From the cell containing the given text, extract its center point as (X, Y) coordinate. 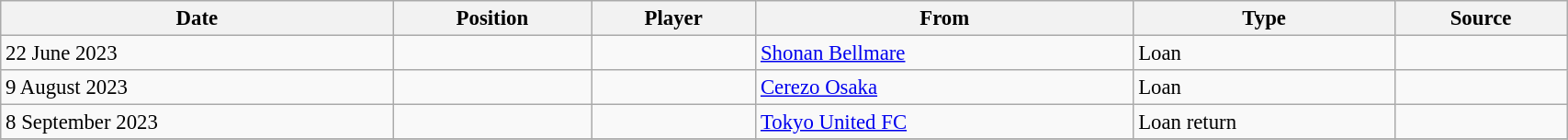
8 September 2023 (197, 122)
Player (674, 18)
From (944, 18)
Type (1264, 18)
9 August 2023 (197, 87)
Source (1481, 18)
Date (197, 18)
Shonan Bellmare (944, 53)
Loan return (1264, 122)
22 June 2023 (197, 53)
Cerezo Osaka (944, 87)
Position (492, 18)
Tokyo United FC (944, 122)
